Return the (x, y) coordinate for the center point of the cell that contains the specified text.  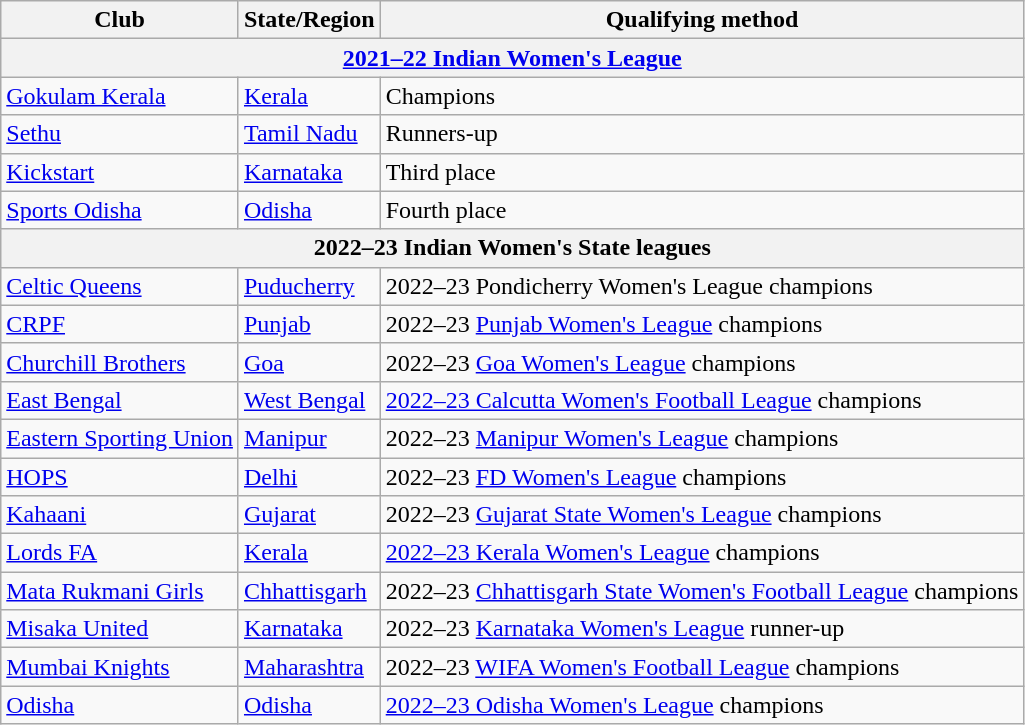
West Bengal (309, 400)
Mata Rukmani Girls (120, 591)
Puducherry (309, 286)
Qualifying method (702, 20)
Goa (309, 362)
Mumbai Knights (120, 667)
Celtic Queens (120, 286)
Gujarat (309, 515)
Tamil Nadu (309, 134)
Sethu (120, 134)
Gokulam Kerala (120, 96)
Eastern Sporting Union (120, 438)
Fourth place (702, 210)
Misaka United (120, 629)
Kahaani (120, 515)
2022–23 Calcutta Women's Football League champions (702, 400)
2022–23 Manipur Women's League champions (702, 438)
Runners-up (702, 134)
2022–23 Kerala Women's League champions (702, 553)
Lords FA (120, 553)
Kickstart (120, 172)
Chhattisgarh (309, 591)
Club (120, 20)
Champions (702, 96)
Punjab (309, 324)
East Bengal (120, 400)
2022–23 WIFA Women's Football League champions (702, 667)
Sports Odisha (120, 210)
Third place (702, 172)
Manipur (309, 438)
2022–23 Chhattisgarh State Women's Football League champions (702, 591)
Delhi (309, 477)
2022–23 Odisha Women's League champions (702, 705)
2022–23 Goa Women's League champions (702, 362)
Churchill Brothers (120, 362)
2022–23 Indian Women's State leagues (512, 248)
HOPS (120, 477)
2022–23 Gujarat State Women's League champions (702, 515)
2022–23 Punjab Women's League champions (702, 324)
Maharashtra (309, 667)
2022–23 FD Women's League champions (702, 477)
2022–23 Karnataka Women's League runner-up (702, 629)
State/Region (309, 20)
CRPF (120, 324)
2021–22 Indian Women's League (512, 58)
2022–23 Pondicherry Women's League champions (702, 286)
